Return (X, Y) of the center of cell containing provided text 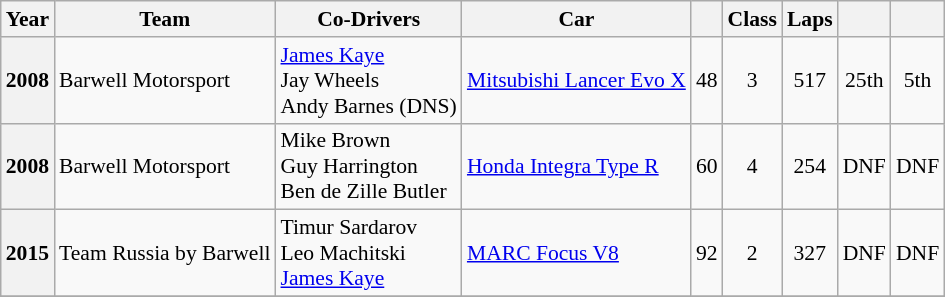
92 (707, 254)
254 (810, 166)
Team (164, 19)
5th (918, 80)
MARC Focus V8 (576, 254)
Mike Brown Guy Harrington Ben de Zille Butler (368, 166)
60 (707, 166)
4 (752, 166)
2015 (28, 254)
48 (707, 80)
Car (576, 19)
Team Russia by Barwell (164, 254)
Laps (810, 19)
517 (810, 80)
Year (28, 19)
James Kaye Jay Wheels Andy Barnes (DNS) (368, 80)
Co-Drivers (368, 19)
2 (752, 254)
Honda Integra Type R (576, 166)
Timur Sardarov Leo Machitski James Kaye (368, 254)
3 (752, 80)
Class (752, 19)
327 (810, 254)
Mitsubishi Lancer Evo X (576, 80)
25th (864, 80)
